Identify which cell holds the provided text, then report its (X, Y) central coordinate. 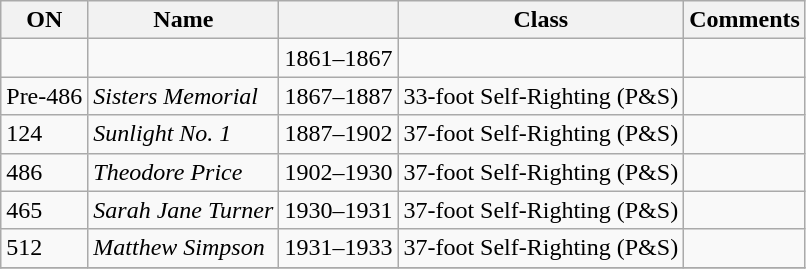
Pre-486 (44, 96)
33-foot Self-Righting (P&S) (541, 96)
512 (44, 248)
Sisters Memorial (184, 96)
1930–1931 (338, 210)
486 (44, 172)
124 (44, 134)
1867–1887 (338, 96)
Matthew Simpson (184, 248)
Theodore Price (184, 172)
1887–1902 (338, 134)
ON (44, 20)
1861–1867 (338, 58)
Comments (745, 20)
465 (44, 210)
Sarah Jane Turner (184, 210)
Class (541, 20)
Sunlight No. 1 (184, 134)
1902–1930 (338, 172)
Name (184, 20)
1931–1933 (338, 248)
